Extract the [X, Y] coordinate from the center of the cell holding the provided text.  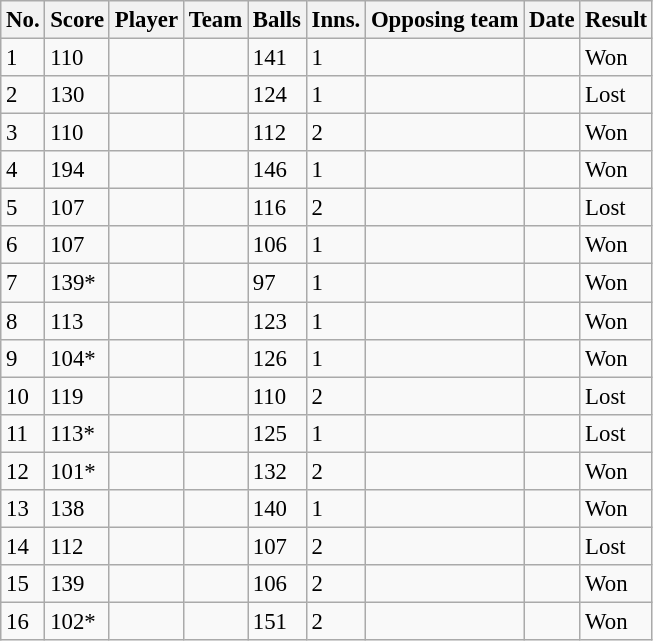
140 [278, 509]
113 [78, 321]
116 [278, 208]
Team [215, 20]
6 [23, 245]
104* [78, 358]
4 [23, 170]
Date [552, 20]
130 [78, 95]
10 [23, 396]
11 [23, 433]
13 [23, 509]
16 [23, 621]
12 [23, 471]
14 [23, 546]
125 [278, 433]
141 [278, 58]
146 [278, 170]
Opposing team [445, 20]
8 [23, 321]
Result [616, 20]
15 [23, 584]
132 [278, 471]
101* [78, 471]
102* [78, 621]
151 [278, 621]
113* [78, 433]
139 [78, 584]
3 [23, 133]
123 [278, 321]
194 [78, 170]
97 [278, 283]
Inns. [336, 20]
Score [78, 20]
126 [278, 358]
119 [78, 396]
138 [78, 509]
139* [78, 283]
124 [278, 95]
Player [146, 20]
No. [23, 20]
7 [23, 283]
9 [23, 358]
Balls [278, 20]
5 [23, 208]
